Find where the given text appears and provide that cell's center as (X, Y) coordinate. 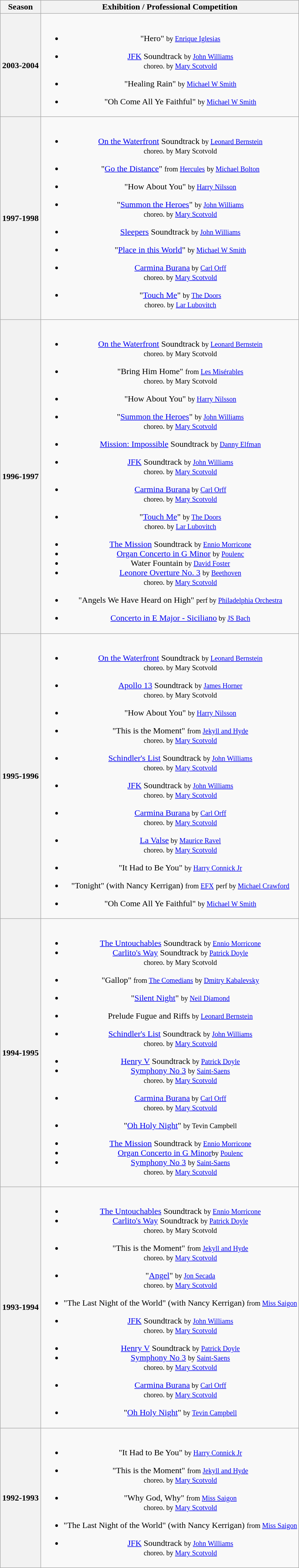
1992-1993 (20, 1498)
1995-1996 (20, 776)
Exhibition / Professional Competition (170, 7)
1996-1997 (20, 476)
2003-2004 (20, 65)
1994-1995 (20, 1053)
1993-1994 (20, 1307)
1997-1998 (20, 218)
Season (20, 7)
